Identify which cell holds the provided text, then report its [X, Y] central coordinate. 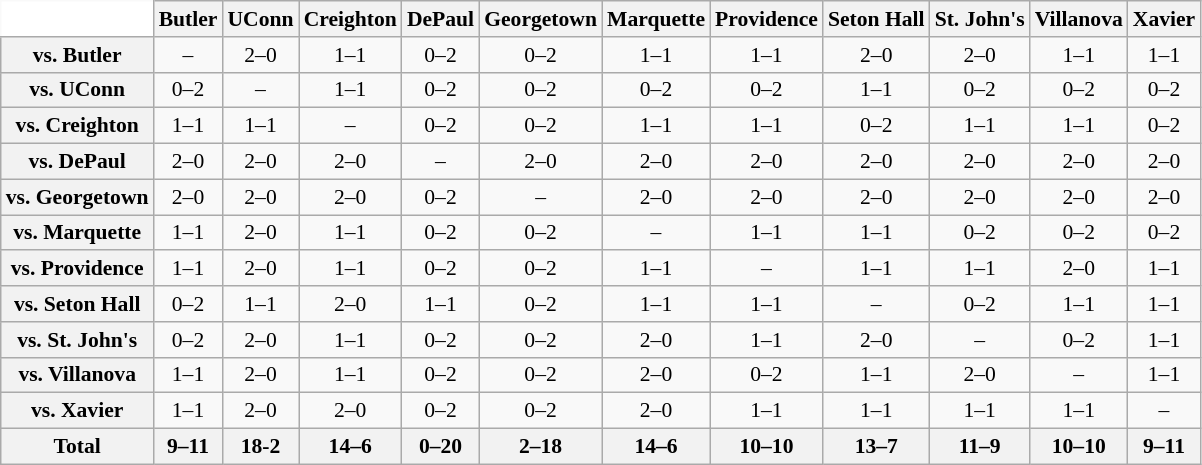
vs. Xavier [78, 411]
vs. Villanova [78, 375]
vs. Butler [78, 55]
UConn [260, 19]
vs. Seton Hall [78, 304]
St. John's [980, 19]
Xavier [1164, 19]
18-2 [260, 447]
0–20 [440, 447]
vs. Providence [78, 269]
2–18 [540, 447]
Georgetown [540, 19]
Villanova [1079, 19]
Providence [766, 19]
vs. DePaul [78, 162]
vs. UConn [78, 90]
13–7 [876, 447]
vs. Georgetown [78, 197]
vs. Marquette [78, 233]
Seton Hall [876, 19]
Creighton [350, 19]
vs. Creighton [78, 126]
Total [78, 447]
11–9 [980, 447]
Butler [188, 19]
vs. St. John's [78, 340]
DePaul [440, 19]
Marquette [656, 19]
